Find where the given text appears and provide that cell's center as [x, y] coordinate. 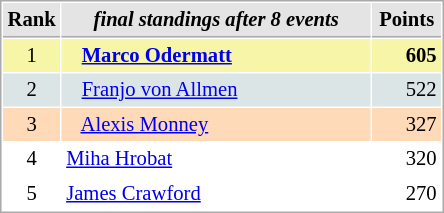
Rank [32, 20]
522 [406, 90]
Marco Odermatt [216, 56]
James Crawford [216, 194]
2 [32, 90]
Franjo von Allmen [216, 90]
4 [32, 158]
270 [406, 194]
1 [32, 56]
5 [32, 194]
Alexis Monney [216, 124]
320 [406, 158]
327 [406, 124]
final standings after 8 events [216, 20]
605 [406, 56]
3 [32, 124]
Miha Hrobat [216, 158]
Points [406, 20]
